Extract the [x, y] coordinate from the center of the cell holding the provided text.  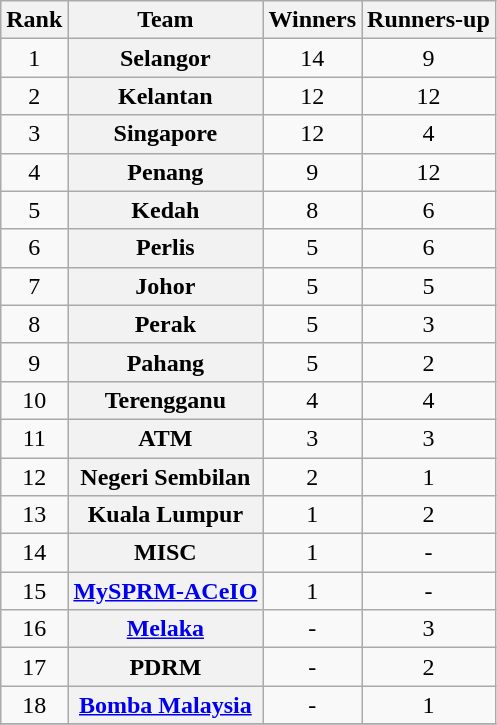
Kuala Lumpur [166, 515]
17 [34, 667]
Kedah [166, 210]
Perak [166, 324]
13 [34, 515]
Terengganu [166, 400]
Team [166, 20]
Perlis [166, 248]
Singapore [166, 134]
MISC [166, 553]
Kelantan [166, 96]
Penang [166, 172]
Melaka [166, 629]
7 [34, 286]
Negeri Sembilan [166, 477]
MySPRM-ACeIO [166, 591]
11 [34, 438]
16 [34, 629]
Rank [34, 20]
Bomba Malaysia [166, 705]
10 [34, 400]
ATM [166, 438]
18 [34, 705]
Runners-up [429, 20]
Pahang [166, 362]
Johor [166, 286]
15 [34, 591]
PDRM [166, 667]
Winners [312, 20]
Selangor [166, 58]
